Return the [x, y] coordinate for the center point of the cell that contains the specified text.  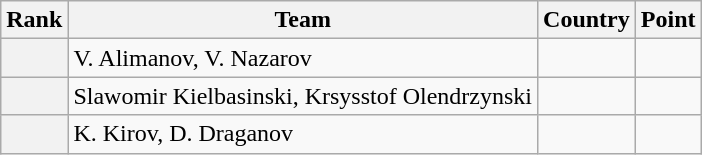
K. Kirov, D. Draganov [303, 134]
V. Alimanov, V. Nazarov [303, 58]
Point [668, 20]
Slawomir Kielbasinski, Krsysstof Olendrzynski [303, 96]
Country [587, 20]
Team [303, 20]
Rank [34, 20]
